Capture the cell that displays the provided text and extract its (x, y) central coordinate. 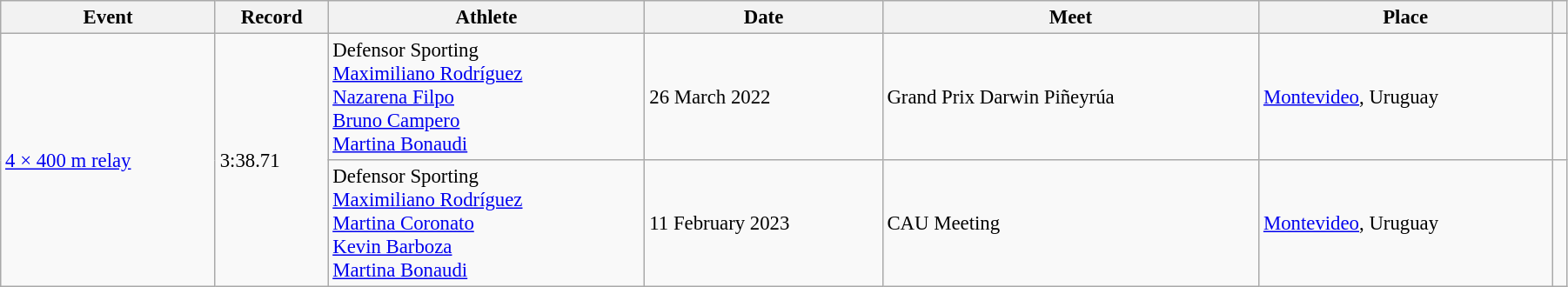
Record (271, 17)
11 February 2023 (764, 224)
Event (108, 17)
Meet (1070, 17)
Place (1406, 17)
Defensor SportingMaximiliano RodríguezMartina CoronatoKevin BarbozaMartina Bonaudi (486, 224)
Date (764, 17)
Grand Prix Darwin Piñeyrúa (1070, 97)
26 March 2022 (764, 97)
CAU Meeting (1070, 224)
4 × 400 m relay (108, 160)
Athlete (486, 17)
3:38.71 (271, 160)
Defensor SportingMaximiliano RodríguezNazarena FilpoBruno CamperoMartina Bonaudi (486, 97)
